From the cell containing the given text, extract its center point as [X, Y] coordinate. 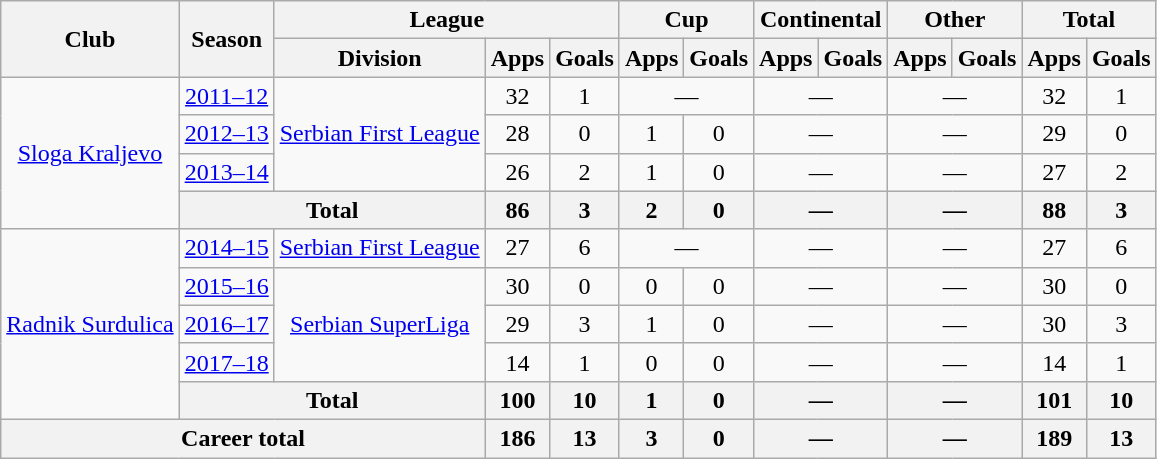
2015–16 [226, 286]
189 [1054, 438]
Season [226, 39]
Club [90, 39]
2012–13 [226, 134]
28 [517, 134]
Other [955, 20]
2016–17 [226, 324]
86 [517, 210]
2017–18 [226, 362]
2014–15 [226, 248]
Radnik Surdulica [90, 324]
Sloga Kraljevo [90, 153]
100 [517, 400]
186 [517, 438]
26 [517, 172]
101 [1054, 400]
Continental [821, 20]
2011–12 [226, 96]
Serbian SuperLiga [380, 324]
2013–14 [226, 172]
Division [380, 58]
Cup [686, 20]
88 [1054, 210]
Career total [243, 438]
League [446, 20]
